Provide the (x, y) coordinate of the cell's center where the given text is located.  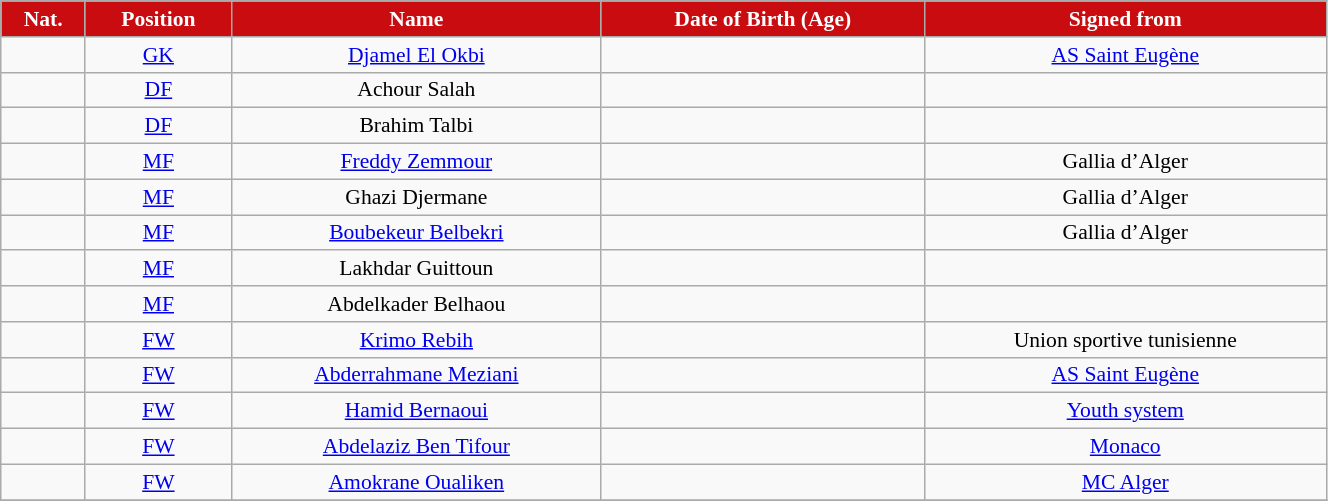
Abdelaziz Ben Tifour (416, 447)
Date of Birth (Age) (762, 19)
Youth system (1125, 411)
Achour Salah (416, 90)
MC Alger (1125, 482)
Djamel El Okbi (416, 55)
GK (158, 55)
Hamid Bernaoui (416, 411)
Signed from (1125, 19)
Abdelkader Belhaou (416, 304)
Freddy Zemmour (416, 162)
Ghazi Djermane (416, 197)
Boubekeur Belbekri (416, 233)
Monaco (1125, 447)
Position (158, 19)
Union sportive tunisienne (1125, 340)
Abderrahmane Meziani (416, 375)
Amokrane Oualiken (416, 482)
Nat. (44, 19)
Name (416, 19)
Krimo Rebih (416, 340)
Lakhdar Guittoun (416, 269)
Brahim Talbi (416, 126)
